Search for the cell housing the specified text and yield its (x, y) center coordinate. 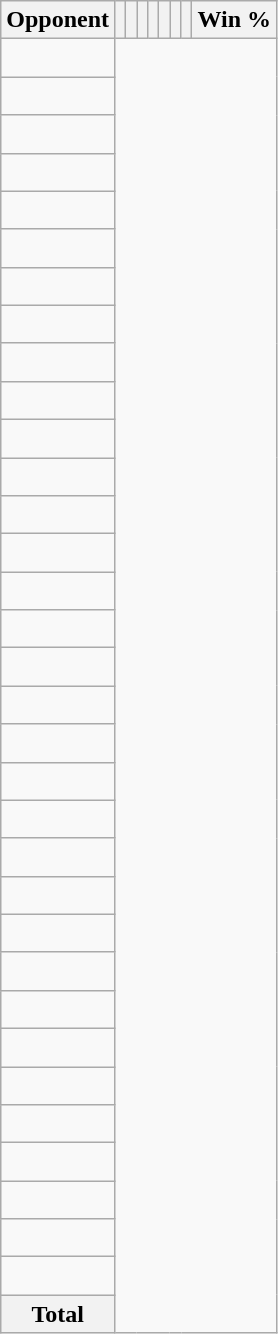
Win % (234, 20)
Total (58, 1314)
Opponent (58, 20)
